Provide the (x, y) coordinate of the cell's center where the given text is located.  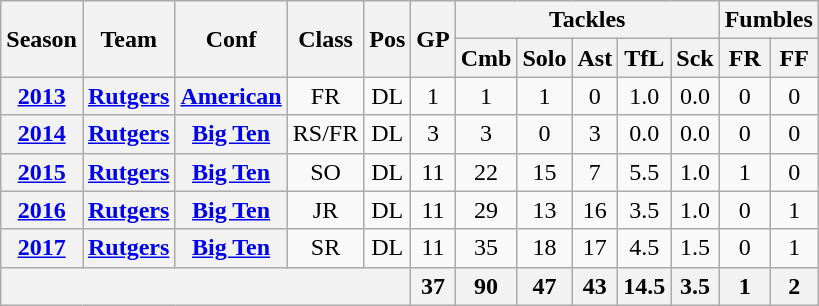
Pos (388, 39)
90 (486, 286)
2 (794, 286)
RS/FR (325, 134)
2015 (42, 172)
Season (42, 39)
43 (595, 286)
Fumbles (768, 20)
16 (595, 210)
FF (794, 58)
14.5 (644, 286)
GP (433, 39)
18 (544, 248)
SR (325, 248)
Conf (231, 39)
29 (486, 210)
2016 (42, 210)
2013 (42, 96)
TfL (644, 58)
15 (544, 172)
47 (544, 286)
2014 (42, 134)
13 (544, 210)
1.5 (695, 248)
Team (128, 39)
Cmb (486, 58)
Ast (595, 58)
SO (325, 172)
17 (595, 248)
4.5 (644, 248)
7 (595, 172)
2017 (42, 248)
Class (325, 39)
37 (433, 286)
35 (486, 248)
American (231, 96)
22 (486, 172)
Solo (544, 58)
Tackles (587, 20)
5.5 (644, 172)
JR (325, 210)
Sck (695, 58)
